Provide the (X, Y) coordinate of the cell's center where the given text is located.  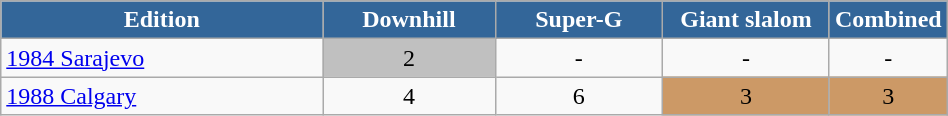
Super-G (578, 20)
Downhill (409, 20)
1988 Calgary (162, 96)
4 (409, 96)
Edition (162, 20)
Combined (888, 20)
1984 Sarajevo (162, 58)
6 (578, 96)
Giant slalom (746, 20)
2 (409, 58)
